Search for the cell housing the specified text and yield its [X, Y] center coordinate. 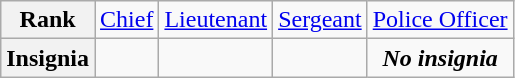
Lieutenant [216, 20]
Insignia [48, 58]
Rank [48, 20]
Police Officer [440, 20]
Chief [127, 20]
Sergeant [320, 20]
No insignia [440, 58]
